Detect which cell encompasses the target text, then output its [x, y] center coordinate. 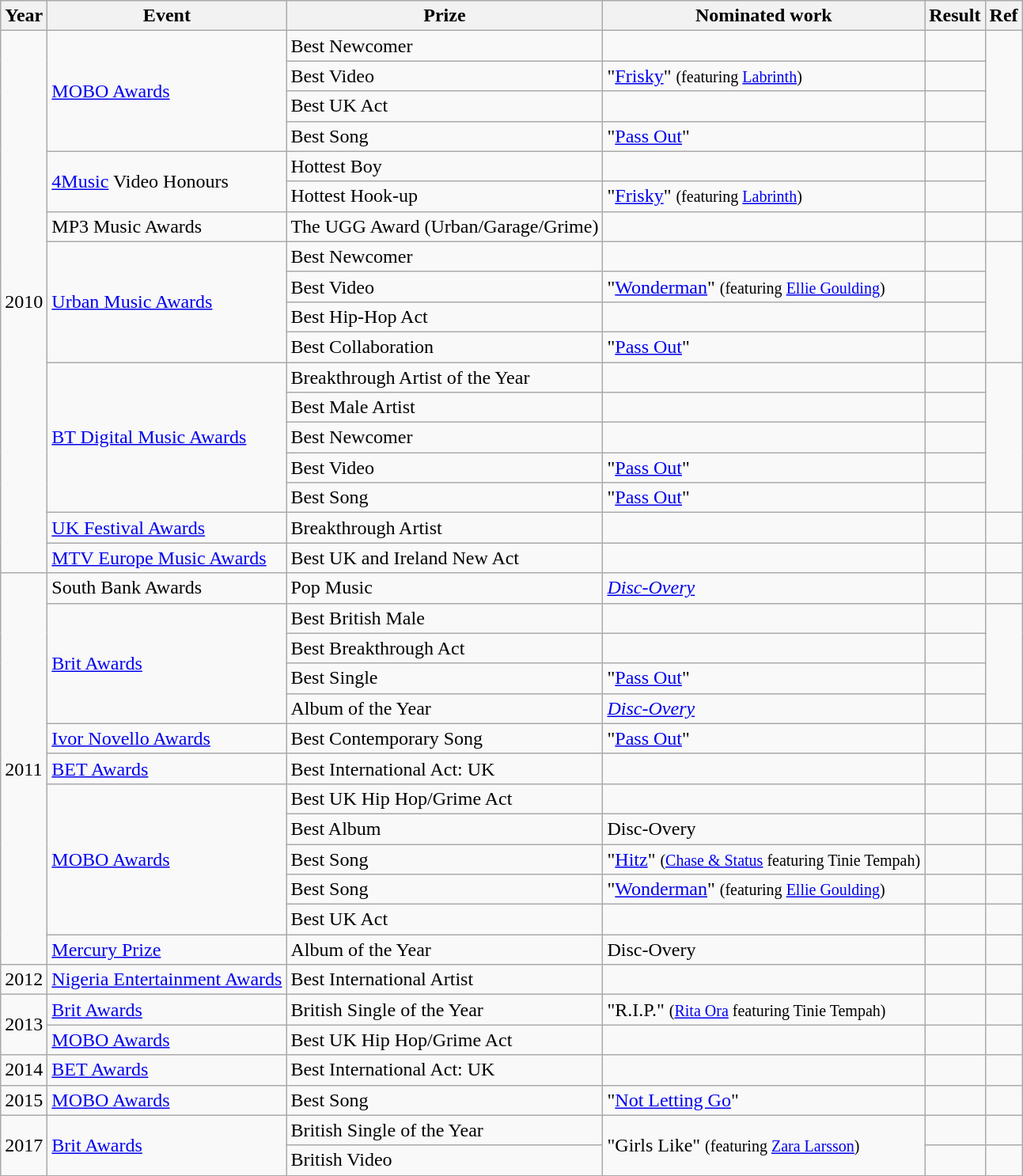
Best British Male [445, 618]
2010 [24, 302]
Best Single [445, 678]
2014 [24, 1070]
Best UK and Ireland New Act [445, 558]
Hottest Hook-up [445, 196]
MP3 Music Awards [167, 226]
2015 [24, 1100]
Event [167, 16]
Best Album [445, 829]
2017 [24, 1145]
Mercury Prize [167, 950]
Prize [445, 16]
Best Hip-Hop Act [445, 317]
4Music Video Honours [167, 181]
South Bank Awards [167, 588]
UK Festival Awards [167, 528]
"Girls Like" (featuring Zara Larsson) [764, 1145]
Result [955, 16]
Best Contemporary Song [445, 738]
Year [24, 16]
Best Collaboration [445, 347]
Breakthrough Artist [445, 528]
MTV Europe Music Awards [167, 558]
Best International Artist [445, 980]
"R.I.P." (Rita Ora featuring Tinie Tempah) [764, 1010]
Best Breakthrough Act [445, 648]
Pop Music [445, 588]
Breakthrough Artist of the Year [445, 377]
Ref [1003, 16]
British Video [445, 1160]
BT Digital Music Awards [167, 438]
"Not Letting Go" [764, 1100]
Nigeria Entertainment Awards [167, 980]
Nominated work [764, 16]
Best Male Artist [445, 408]
Urban Music Awards [167, 302]
2013 [24, 1025]
The UGG Award (Urban/Garage/Grime) [445, 226]
"Hitz" (Chase & Status featuring Tinie Tempah) [764, 859]
Ivor Novello Awards [167, 738]
2011 [24, 769]
Hottest Boy [445, 166]
2012 [24, 980]
